Output the (X, Y) coordinate of the center of the cell containing the given text.  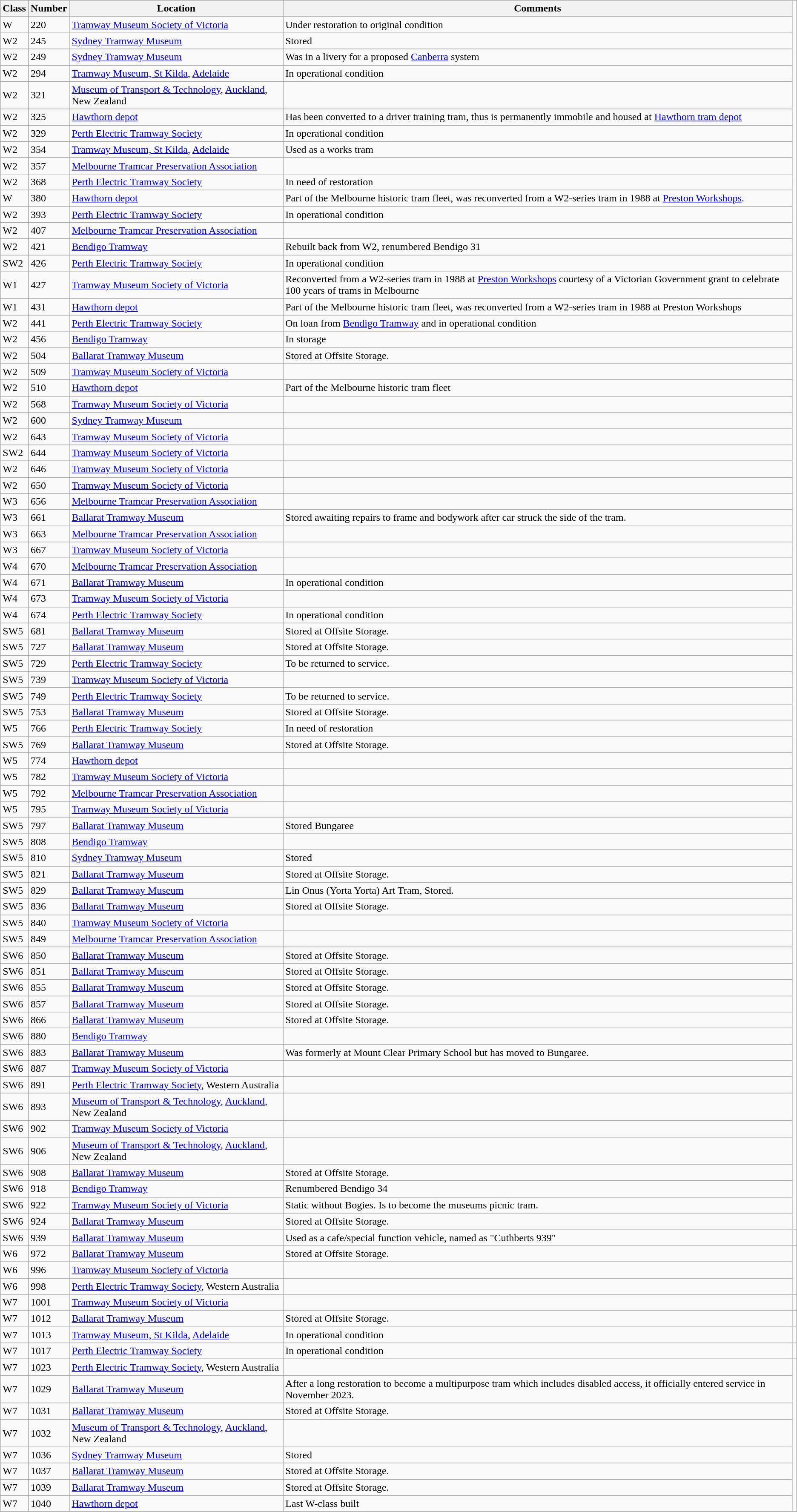
836 (49, 907)
673 (49, 599)
1039 (49, 1487)
220 (49, 25)
Used as a cafe/special function vehicle, named as "Cuthberts 939" (537, 1237)
Location (176, 9)
1032 (49, 1433)
Part of the Melbourne historic tram fleet (537, 388)
Under restoration to original condition (537, 25)
681 (49, 631)
939 (49, 1237)
Renumbered Bendigo 34 (537, 1189)
245 (49, 41)
674 (49, 615)
368 (49, 182)
880 (49, 1036)
393 (49, 214)
1001 (49, 1303)
1013 (49, 1335)
Lin Onus (Yorta Yorta) Art Tram, Stored. (537, 890)
In storage (537, 339)
568 (49, 404)
Last W-class built (537, 1503)
857 (49, 1004)
902 (49, 1129)
883 (49, 1053)
782 (49, 777)
600 (49, 420)
Stored Bungaree (537, 826)
325 (49, 117)
855 (49, 987)
766 (49, 728)
656 (49, 502)
891 (49, 1085)
729 (49, 663)
670 (49, 566)
Static without Bogies. Is to become the museums picnic tram. (537, 1205)
774 (49, 761)
441 (49, 323)
753 (49, 712)
1023 (49, 1367)
887 (49, 1069)
426 (49, 263)
Was formerly at Mount Clear Primary School but has moved to Bungaree. (537, 1053)
1031 (49, 1411)
922 (49, 1205)
249 (49, 57)
866 (49, 1020)
294 (49, 73)
851 (49, 971)
1029 (49, 1389)
1036 (49, 1455)
Class (14, 9)
661 (49, 518)
924 (49, 1221)
849 (49, 939)
329 (49, 133)
829 (49, 890)
792 (49, 793)
918 (49, 1189)
Used as a works tram (537, 149)
Comments (537, 9)
644 (49, 453)
Part of the Melbourne historic tram fleet, was reconverted from a W2-series tram in 1988 at Preston Workshops (537, 307)
663 (49, 534)
380 (49, 198)
646 (49, 469)
667 (49, 550)
998 (49, 1286)
795 (49, 809)
749 (49, 696)
769 (49, 745)
Number (49, 9)
Part of the Melbourne historic tram fleet, was reconverted from a W2-series tram in 1988 at Preston Workshops. (537, 198)
810 (49, 858)
972 (49, 1254)
357 (49, 166)
893 (49, 1107)
509 (49, 372)
840 (49, 923)
808 (49, 842)
1040 (49, 1503)
908 (49, 1173)
850 (49, 955)
Was in a livery for a proposed Canberra system (537, 57)
1037 (49, 1471)
510 (49, 388)
354 (49, 149)
After a long restoration to become a multipurpose tram which includes disabled access, it officially entered service in November 2023. (537, 1389)
643 (49, 436)
421 (49, 247)
1017 (49, 1351)
1012 (49, 1319)
Has been converted to a driver training tram, thus is permanently immobile and housed at Hawthorn tram depot (537, 117)
456 (49, 339)
996 (49, 1270)
650 (49, 485)
Rebuilt back from W2, renumbered Bendigo 31 (537, 247)
739 (49, 680)
Stored awaiting repairs to frame and bodywork after car struck the side of the tram. (537, 518)
321 (49, 95)
821 (49, 874)
431 (49, 307)
Reconverted from a W2-series tram in 1988 at Preston Workshops courtesy of a Victorian Government grant to celebrate 100 years of trams in Melbourne (537, 285)
427 (49, 285)
797 (49, 826)
727 (49, 647)
On loan from Bendigo Tramway and in operational condition (537, 323)
906 (49, 1150)
504 (49, 356)
407 (49, 231)
671 (49, 582)
